Detect which cell encompasses the target text, then output its [X, Y] center coordinate. 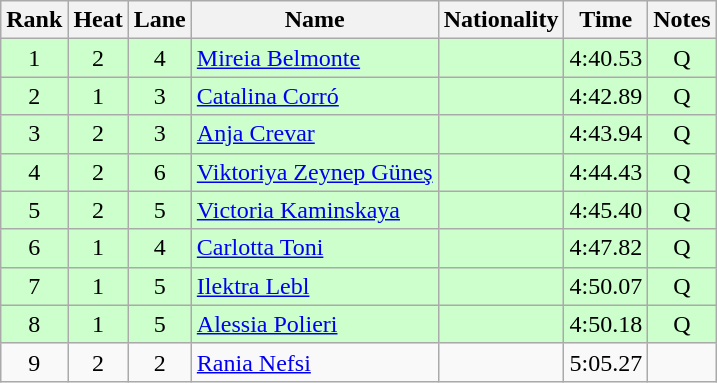
Heat [98, 20]
4:45.40 [606, 210]
Lane [160, 20]
5:05.27 [606, 362]
Viktoriya Zeynep Güneş [314, 172]
Ilektra Lebl [314, 286]
4:50.07 [606, 286]
4:50.18 [606, 324]
8 [34, 324]
4:47.82 [606, 248]
Mireia Belmonte [314, 58]
Nationality [501, 20]
Carlotta Toni [314, 248]
4:40.53 [606, 58]
Victoria Kaminskaya [314, 210]
Anja Crevar [314, 134]
4:42.89 [606, 96]
7 [34, 286]
Rania Nefsi [314, 362]
Catalina Corró [314, 96]
9 [34, 362]
4:43.94 [606, 134]
4:44.43 [606, 172]
Rank [34, 20]
Notes [682, 20]
Alessia Polieri [314, 324]
Name [314, 20]
Time [606, 20]
